From the cell containing the given text, extract its center point as (x, y) coordinate. 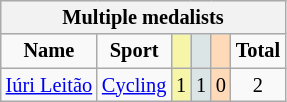
0 (221, 85)
2 (258, 85)
Multiple medalists (143, 17)
Iúri Leitão (49, 85)
Name (49, 51)
Sport (134, 51)
Total (258, 51)
Cycling (134, 85)
